For the text-containing cell, return its midpoint in [x, y] coordinate format. 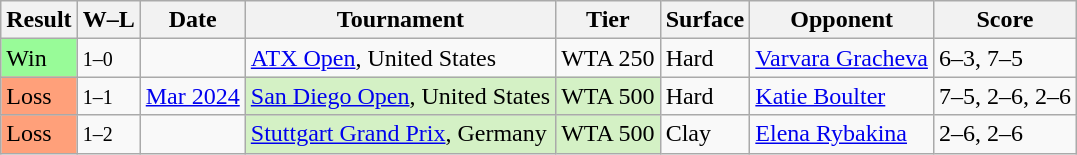
Surface [705, 20]
1–0 [108, 58]
Tournament [400, 20]
1–1 [108, 96]
Date [192, 20]
Clay [705, 134]
6–3, 7–5 [1004, 58]
Tier [608, 20]
Result [39, 20]
Mar 2024 [192, 96]
W–L [108, 20]
Katie Boulter [842, 96]
WTA 250 [608, 58]
1–2 [108, 134]
San Diego Open, United States [400, 96]
2–6, 2–6 [1004, 134]
ATX Open, United States [400, 58]
Score [1004, 20]
Varvara Gracheva [842, 58]
Stuttgart Grand Prix, Germany [400, 134]
Win [39, 58]
Opponent [842, 20]
7–5, 2–6, 2–6 [1004, 96]
Elena Rybakina [842, 134]
